For the text-containing cell, return its midpoint in (x, y) coordinate format. 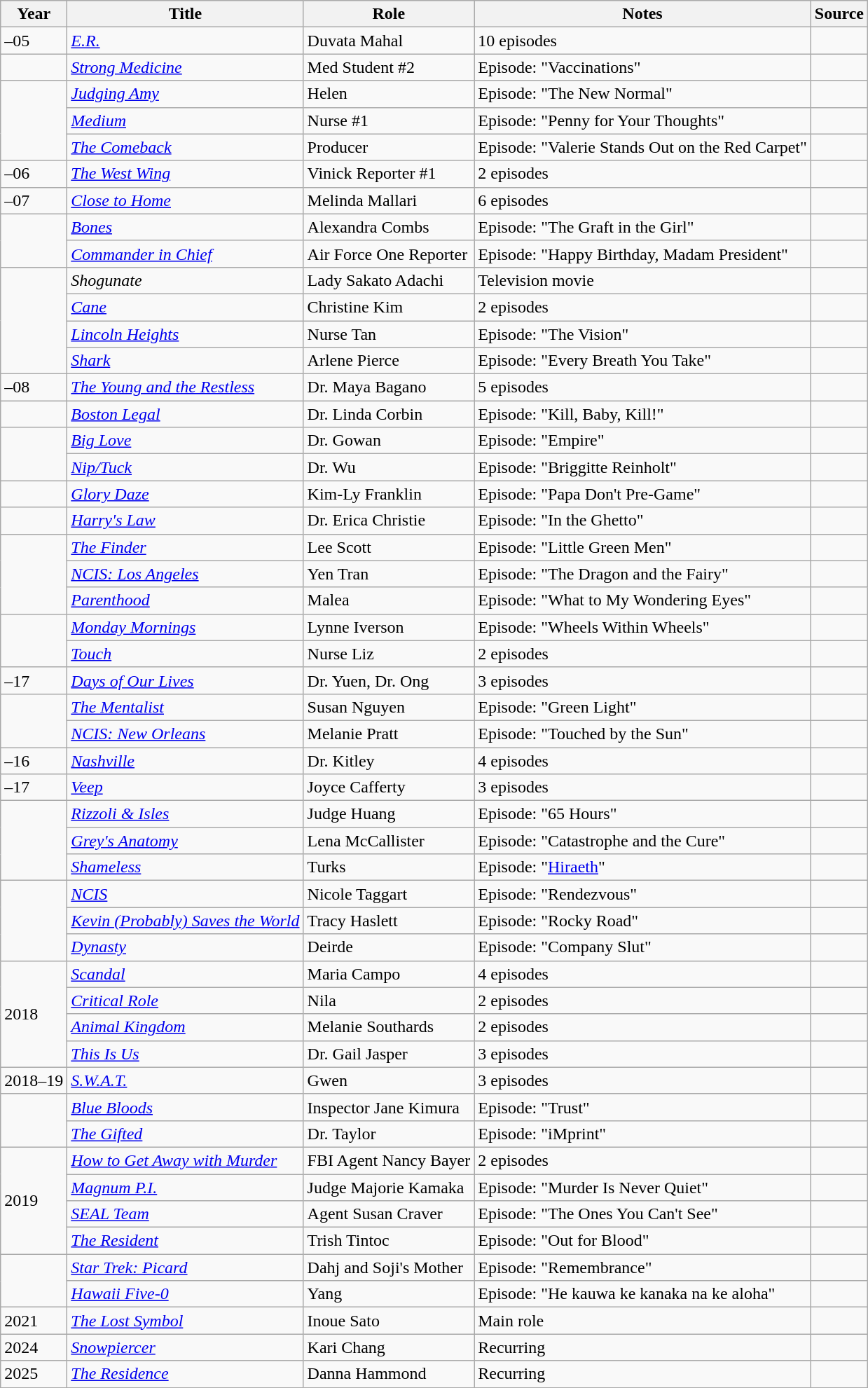
NCIS: New Orleans (185, 734)
Episode: "Wheels Within Wheels" (643, 627)
The Lost Symbol (185, 1321)
Monday Mornings (185, 627)
2025 (34, 1374)
Source (839, 14)
Episode: "The Graft in the Girl" (643, 227)
Cane (185, 307)
Deirde (389, 947)
Episode: "Company Slut" (643, 947)
Dr. Taylor (389, 1134)
NCIS (185, 894)
6 episodes (643, 200)
Star Trek: Picard (185, 1267)
Gwen (389, 1080)
Maria Campo (389, 974)
Trish Tintoc (389, 1241)
Critical Role (185, 1001)
Nip/Tuck (185, 467)
Agent Susan Craver (389, 1214)
Lady Sakato Adachi (389, 280)
Tracy Haslett (389, 921)
Malea (389, 600)
Christine Kim (389, 307)
Melanie Southards (389, 1027)
Title (185, 14)
Bones (185, 227)
Alexandra Combs (389, 227)
Parenthood (185, 600)
–06 (34, 174)
Main role (643, 1321)
2019 (34, 1200)
Days of Our Lives (185, 680)
Episode: "Empire" (643, 441)
Episode: "Out for Blood" (643, 1241)
Melinda Mallari (389, 200)
Dr. Linda Corbin (389, 414)
Duvata Mahal (389, 41)
Episode: "Catastrophe and the Cure" (643, 841)
Episode: "The Ones You Can't See" (643, 1214)
Medium (185, 121)
Year (34, 14)
Episode: "Valerie Stands Out on the Red Carpet" (643, 147)
Hawaii Five-0 (185, 1294)
5 episodes (643, 387)
Med Student #2 (389, 67)
This Is Us (185, 1054)
Episode: "Briggitte Reinholt" (643, 467)
Turks (389, 867)
SEAL Team (185, 1214)
NCIS: Los Angeles (185, 574)
Kim-Ly Franklin (389, 494)
Arlene Pierce (389, 361)
Episode: "Kill, Baby, Kill!" (643, 414)
Episode: "What to My Wondering Eyes" (643, 600)
The Mentalist (185, 707)
Dr. Gail Jasper (389, 1054)
Big Love (185, 441)
How to Get Away with Murder (185, 1160)
E.R. (185, 41)
FBI Agent Nancy Bayer (389, 1160)
The Residence (185, 1374)
Veep (185, 788)
Shameless (185, 867)
Episode: "Touched by the Sun" (643, 734)
Judging Amy (185, 94)
–07 (34, 200)
Dahj and Soji's Mother (389, 1267)
Lena McCallister (389, 841)
Judge Huang (389, 814)
The West Wing (185, 174)
2018–19 (34, 1080)
Air Force One Reporter (389, 254)
Episode: "65 Hours" (643, 814)
Episode: "In the Ghetto" (643, 521)
Lee Scott (389, 547)
Episode: "Every Breath You Take" (643, 361)
Episode: "He kauwa ke kanaka na ke aloha" (643, 1294)
Episode: "The New Normal" (643, 94)
Episode: "Remembrance" (643, 1267)
Episode: "Murder Is Never Quiet" (643, 1188)
Episode: "The Vision" (643, 334)
Episode: "Rocky Road" (643, 921)
Strong Medicine (185, 67)
Inspector Jane Kimura (389, 1107)
Episode: "Rendezvous" (643, 894)
Dr. Kitley (389, 760)
Yang (389, 1294)
Kevin (Probably) Saves the World (185, 921)
Shark (185, 361)
Shogunate (185, 280)
Dr. Yuen, Dr. Ong (389, 680)
Blue Bloods (185, 1107)
S.W.A.T. (185, 1080)
Helen (389, 94)
–05 (34, 41)
Nurse Tan (389, 334)
Episode: "Hiraeth" (643, 867)
Magnum P.I. (185, 1188)
Nurse Liz (389, 654)
The Young and the Restless (185, 387)
2024 (34, 1347)
Episode: "Penny for Your Thoughts" (643, 121)
10 episodes (643, 41)
Episode: "iMprint" (643, 1134)
Kari Chang (389, 1347)
Dr. Maya Bagano (389, 387)
Rizzoli & Isles (185, 814)
Episode: "Happy Birthday, Madam President" (643, 254)
The Resident (185, 1241)
Episode: "Vaccinations" (643, 67)
Susan Nguyen (389, 707)
Role (389, 14)
Episode: "Little Green Men" (643, 547)
Dynasty (185, 947)
Grey's Anatomy (185, 841)
Harry's Law (185, 521)
Producer (389, 147)
Lincoln Heights (185, 334)
Television movie (643, 280)
Nashville (185, 760)
Joyce Cafferty (389, 788)
Episode: "Papa Don't Pre-Game" (643, 494)
Episode: "Trust" (643, 1107)
Lynne Iverson (389, 627)
Boston Legal (185, 414)
–16 (34, 760)
Melanie Pratt (389, 734)
Dr. Erica Christie (389, 521)
Notes (643, 14)
Nicole Taggart (389, 894)
Episode: "The Dragon and the Fairy" (643, 574)
Snowpiercer (185, 1347)
Nila (389, 1001)
Episode: "Green Light" (643, 707)
Nurse #1 (389, 121)
Scandal (185, 974)
–08 (34, 387)
Inoue Sato (389, 1321)
Danna Hammond (389, 1374)
2018 (34, 1014)
Dr. Gowan (389, 441)
Glory Daze (185, 494)
Animal Kingdom (185, 1027)
Commander in Chief (185, 254)
Close to Home (185, 200)
Vinick Reporter #1 (389, 174)
The Finder (185, 547)
Dr. Wu (389, 467)
Touch (185, 654)
2021 (34, 1321)
The Comeback (185, 147)
Judge Majorie Kamaka (389, 1188)
Yen Tran (389, 574)
The Gifted (185, 1134)
